Locate the cell with the specified text and output its (X, Y) center coordinate. 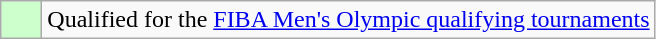
Qualified for the FIBA Men's Olympic qualifying tournaments (348, 20)
